Return the [x, y] coordinate for the center point of the cell that contains the specified text.  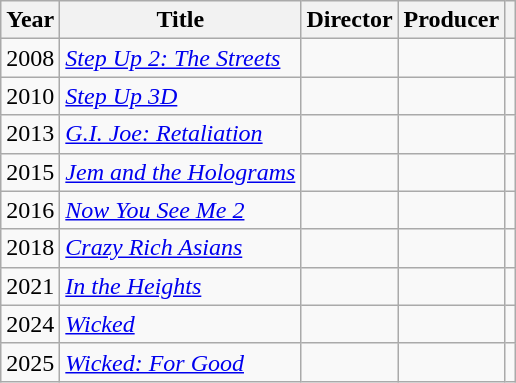
In the Heights [180, 286]
2008 [30, 58]
Title [180, 20]
Director [350, 20]
Step Up 2: The Streets [180, 58]
2024 [30, 324]
2016 [30, 210]
Producer [452, 20]
Year [30, 20]
2021 [30, 286]
2010 [30, 96]
Crazy Rich Asians [180, 248]
Wicked [180, 324]
Jem and the Holograms [180, 172]
2025 [30, 362]
2018 [30, 248]
Wicked: For Good [180, 362]
2013 [30, 134]
Now You See Me 2 [180, 210]
G.I. Joe: Retaliation [180, 134]
2015 [30, 172]
Step Up 3D [180, 96]
